Search for the cell housing the specified text and yield its (X, Y) center coordinate. 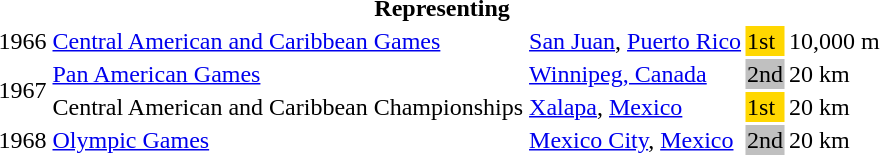
Mexico City, Mexico (636, 140)
Xalapa, Mexico (636, 107)
Central American and Caribbean Games (288, 41)
Pan American Games (288, 74)
Olympic Games (288, 140)
Winnipeg, Canada (636, 74)
Central American and Caribbean Championships (288, 107)
San Juan, Puerto Rico (636, 41)
